Capture the cell that displays the provided text and extract its [x, y] central coordinate. 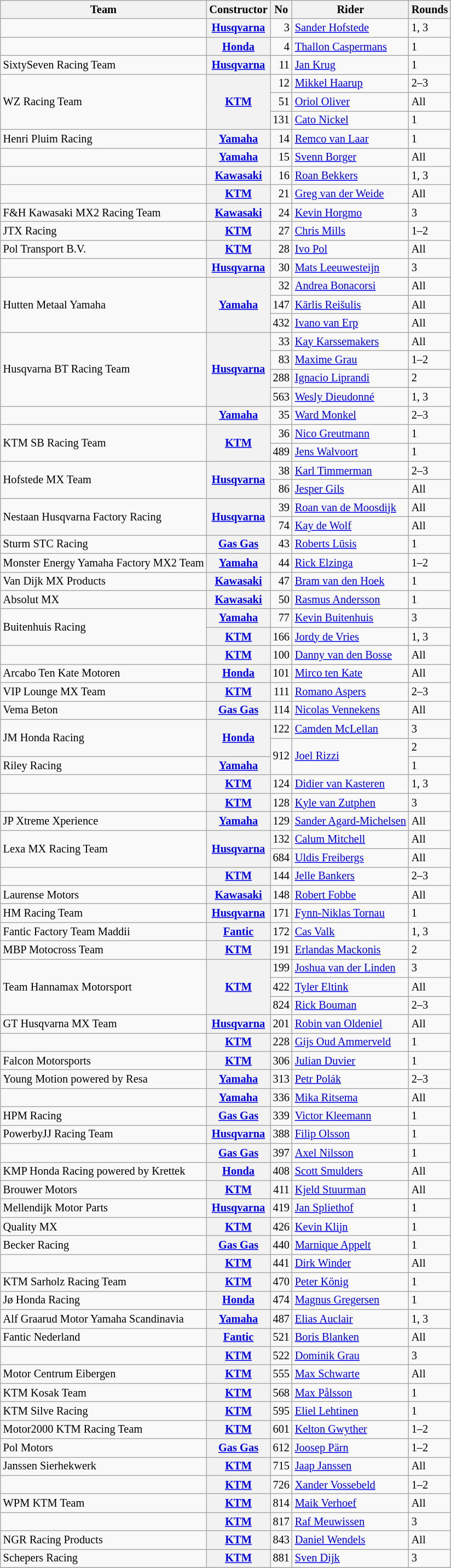
14 [281, 139]
Daniel Wendels [350, 1540]
912 [281, 756]
HM Racing Team [104, 913]
83 [281, 360]
166 [281, 637]
Tyler Eltink [350, 987]
388 [281, 1134]
Ivo Pol [350, 249]
726 [281, 1485]
Magnus Gregersen [350, 1300]
568 [281, 1393]
408 [281, 1171]
Xander Vossebeld [350, 1485]
KTM Silve Racing [104, 1411]
128 [281, 803]
Chris Mills [350, 231]
Sander Hofstede [350, 28]
Maik Verhoef [350, 1503]
684 [281, 858]
339 [281, 1116]
Fynn-Niklas Tornau [350, 913]
201 [281, 1023]
Eliel Lehtinen [350, 1411]
Nicolas Vennekens [350, 710]
Axel Nilsson [350, 1153]
28 [281, 249]
15 [281, 157]
Danny van den Bosse [350, 655]
Ivano van Erp [350, 323]
Sander Agard-Michelsen [350, 821]
Elias Auclair [350, 1319]
74 [281, 526]
Pol Motors [104, 1448]
Maxime Grau [350, 360]
Cato Nickel [350, 120]
Arcabo Ten Kate Motoren [104, 673]
86 [281, 489]
39 [281, 507]
Camden McLellan [350, 729]
Robert Fobbe [350, 895]
Sturm STC Racing [104, 544]
4 [281, 47]
Jelle Bankers [350, 876]
601 [281, 1429]
Team [104, 9]
Schepers Racing [104, 1558]
Peter König [350, 1282]
555 [281, 1374]
Quality MX [104, 1227]
Mats Leeuwesteijn [350, 268]
PowerbyJJ Racing Team [104, 1134]
Riley Racing [104, 765]
172 [281, 931]
Kevin Horgmo [350, 213]
Wesly Dieudonné [350, 397]
Jø Honda Racing [104, 1300]
814 [281, 1503]
35 [281, 415]
595 [281, 1411]
Mikkel Haarup [350, 83]
77 [281, 618]
KTM SB Racing Team [104, 443]
Nestaan Husqvarna Factory Racing [104, 516]
124 [281, 784]
Roberts Lūsis [350, 544]
Filip Olsson [350, 1134]
Thallon Caspermans [350, 47]
Mirco ten Kate [350, 673]
Rick Bouman [350, 1005]
Alf Graarud Motor Yamaha Scandinavia [104, 1319]
Rasmus Andersson [350, 599]
NGR Racing Products [104, 1540]
Boris Blanken [350, 1337]
Hutten Metaal Yamaha [104, 305]
147 [281, 305]
336 [281, 1097]
30 [281, 268]
KMP Honda Racing powered by Krettek [104, 1171]
Fantic Factory Team Maddii [104, 931]
Mika Ritsema [350, 1097]
144 [281, 876]
Jordy de Vries [350, 637]
Rounds [430, 9]
432 [281, 323]
Van Dijk MX Products [104, 581]
Remco van Laar [350, 139]
148 [281, 895]
313 [281, 1079]
470 [281, 1282]
612 [281, 1448]
563 [281, 397]
Roan Bekkers [350, 175]
Fantic Nederland [104, 1337]
Romano Aspers [350, 692]
36 [281, 433]
Jesper Gils [350, 489]
111 [281, 692]
114 [281, 710]
Buitenhuis Racing [104, 627]
11 [281, 65]
Raf Meuwissen [350, 1521]
JP Xtreme Xperience [104, 821]
Joel Rizzi [350, 756]
Jan Krug [350, 65]
Kārlis Reišulis [350, 305]
32 [281, 286]
44 [281, 563]
HPM Racing [104, 1116]
Calum Mitchell [350, 839]
Kyle van Zutphen [350, 803]
Husqvarna BT Racing Team [104, 369]
Motor2000 KTM Racing Team [104, 1429]
Rider [350, 9]
522 [281, 1355]
33 [281, 341]
Kay Karssemakers [350, 341]
100 [281, 655]
122 [281, 729]
Robin van Oldeniel [350, 1023]
Vema Beton [104, 710]
422 [281, 987]
817 [281, 1521]
Hofstede MX Team [104, 480]
Motor Centrum Eibergen [104, 1374]
38 [281, 471]
101 [281, 673]
Brouwer Motors [104, 1189]
Julian Duvier [350, 1061]
Max Pålsson [350, 1393]
Jaap Janssen [350, 1466]
Max Schwarte [350, 1374]
Henri Pluim Racing [104, 139]
Erlandas Mackonis [350, 950]
191 [281, 950]
Monster Energy Yamaha Factory MX2 Team [104, 563]
Petr Polák [350, 1079]
Kevin Buitenhuis [350, 618]
881 [281, 1558]
16 [281, 175]
Gijs Oud Ammerveld [350, 1042]
489 [281, 452]
199 [281, 968]
Rick Elzinga [350, 563]
Absolut MX [104, 599]
43 [281, 544]
Dirk Winder [350, 1263]
51 [281, 102]
Joshua van der Linden [350, 968]
Laurense Motors [104, 895]
Ward Monkel [350, 415]
129 [281, 821]
131 [281, 120]
Didier van Kasteren [350, 784]
JTX Racing [104, 231]
Joosep Pärn [350, 1448]
21 [281, 194]
VIP Lounge MX Team [104, 692]
Young Motion powered by Resa [104, 1079]
47 [281, 581]
132 [281, 839]
306 [281, 1061]
426 [281, 1227]
Dominik Grau [350, 1355]
24 [281, 213]
411 [281, 1189]
Constructor [238, 9]
Falcon Motorsports [104, 1061]
Sven Dijk [350, 1558]
Uldis Freibergs [350, 858]
Kevin Klijn [350, 1227]
Pol Transport B.V. [104, 249]
WPM KTM Team [104, 1503]
Karl Timmerman [350, 471]
KTM Sarholz Racing Team [104, 1282]
441 [281, 1263]
228 [281, 1042]
Greg van der Weide [350, 194]
Mellendijk Motor Parts [104, 1208]
12 [281, 83]
Cas Valk [350, 931]
171 [281, 913]
Victor Kleemann [350, 1116]
JM Honda Racing [104, 737]
288 [281, 378]
Roan van de Moosdijk [350, 507]
Scott Smulders [350, 1171]
521 [281, 1337]
50 [281, 599]
Jens Walvoort [350, 452]
397 [281, 1153]
715 [281, 1466]
487 [281, 1319]
No [281, 9]
Nico Greutmann [350, 433]
Kjeld Stuurman [350, 1189]
SixtySeven Racing Team [104, 65]
Lexa MX Racing Team [104, 848]
474 [281, 1300]
Ignacio Liprandi [350, 378]
27 [281, 231]
Kelton Gwyther [350, 1429]
Becker Racing [104, 1245]
Bram van den Hoek [350, 581]
GT Husqvarna MX Team [104, 1023]
MBP Motocross Team [104, 950]
440 [281, 1245]
419 [281, 1208]
Kay de Wolf [350, 526]
824 [281, 1005]
WZ Racing Team [104, 102]
Marnique Appelt [350, 1245]
Jan Spliethof [350, 1208]
843 [281, 1540]
Svenn Borger [350, 157]
Andrea Bonacorsi [350, 286]
Janssen Sierhekwerk [104, 1466]
KTM Kosak Team [104, 1393]
F&H Kawasaki MX2 Racing Team [104, 213]
Team Hannamax Motorsport [104, 986]
Oriol Oliver [350, 102]
